Determine the [X, Y] coordinate at the center of the cell enclosing the given text.  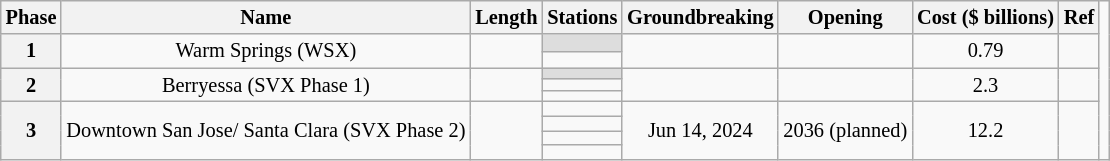
Berryessa (SVX Phase 1) [266, 85]
Opening [845, 17]
Ref [1079, 17]
Name [266, 17]
Cost ($ billions) [986, 17]
1 [32, 51]
Phase [32, 17]
2036 (planned) [845, 130]
Warm Springs (WSX) [266, 51]
Downtown San Jose/ Santa Clara (SVX Phase 2) [266, 130]
2 [32, 85]
3 [32, 130]
2.3 [986, 85]
Jun 14, 2024 [700, 130]
Stations [582, 17]
0.79 [986, 51]
12.2 [986, 130]
Groundbreaking [700, 17]
Length [506, 17]
